Return the [X, Y] coordinate for the center point of the cell that contains the specified text.  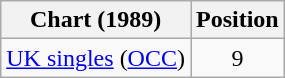
UK singles (OCC) [96, 58]
9 [237, 58]
Chart (1989) [96, 20]
Position [237, 20]
